Determine the (X, Y) coordinate at the center of the cell enclosing the given text.  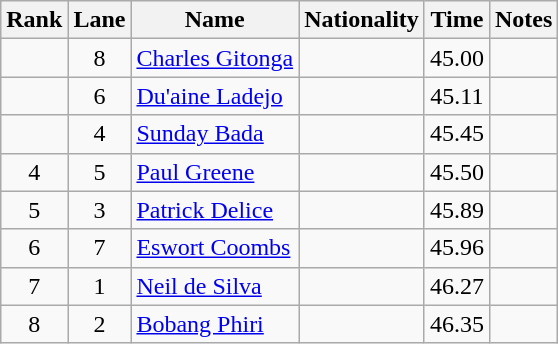
Bobang Phiri (215, 324)
45.50 (456, 172)
Neil de Silva (215, 286)
45.11 (456, 96)
Notes (523, 20)
Time (456, 20)
Charles Gitonga (215, 58)
Nationality (362, 20)
Eswort Coombs (215, 248)
Rank (34, 20)
46.27 (456, 286)
Paul Greene (215, 172)
1 (100, 286)
45.96 (456, 248)
Du'aine Ladejo (215, 96)
46.35 (456, 324)
Name (215, 20)
Lane (100, 20)
Sunday Bada (215, 134)
45.45 (456, 134)
45.89 (456, 210)
2 (100, 324)
45.00 (456, 58)
Patrick Delice (215, 210)
3 (100, 210)
